Extract the (X, Y) coordinate from the center of the cell holding the provided text.  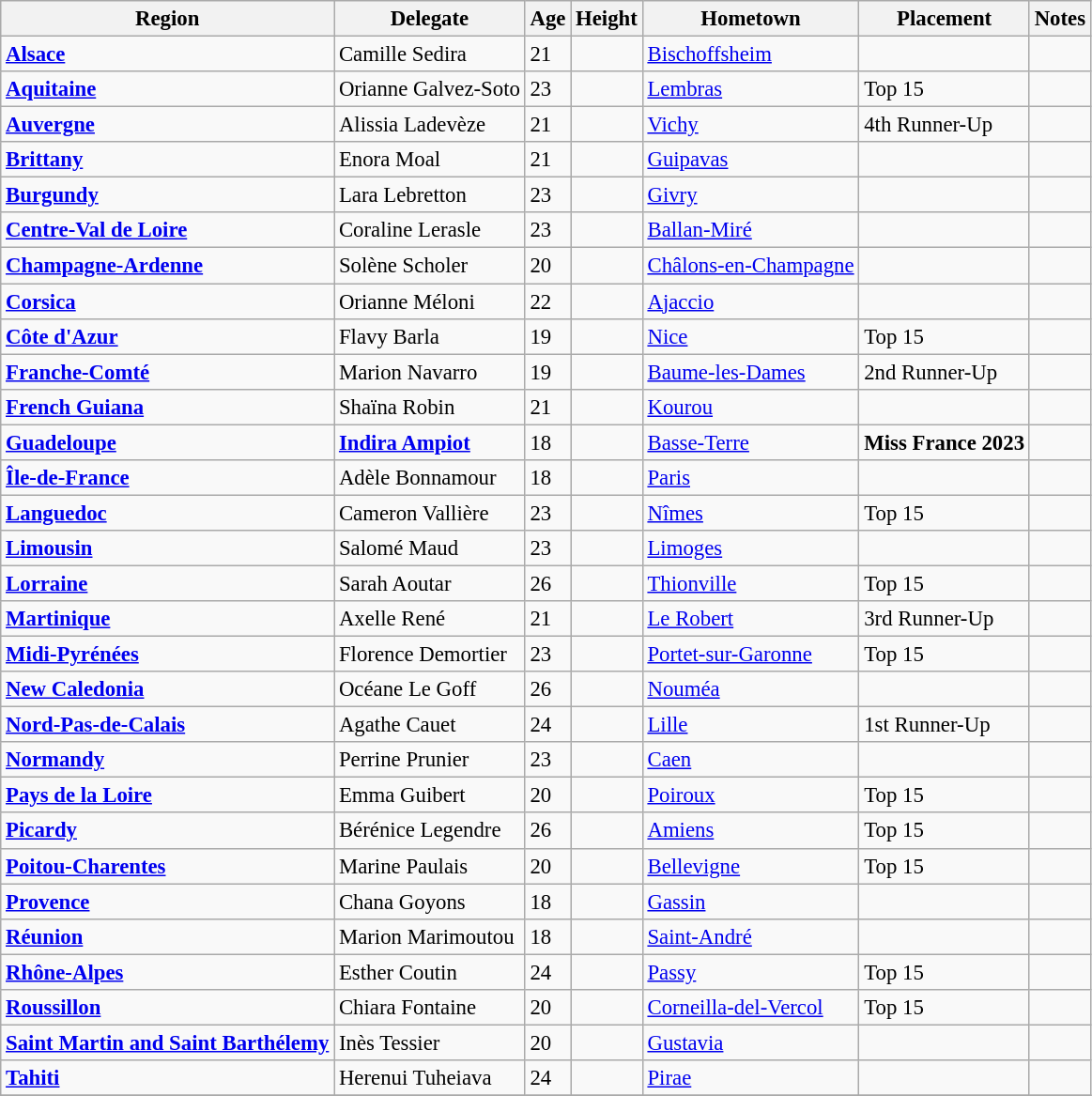
Tahiti (167, 1078)
Delegate (430, 19)
Sarah Aoutar (430, 583)
Aquitaine (167, 89)
Salomé Maud (430, 548)
Guadeloupe (167, 442)
Notes (1059, 19)
Midi-Pyrénées (167, 655)
Champagne-Ardenne (167, 266)
Esther Coutin (430, 972)
Brittany (167, 160)
Ajaccio (751, 301)
Rhône-Alpes (167, 972)
Marine Paulais (430, 866)
Cameron Vallière (430, 513)
Florence Demortier (430, 655)
Orianne Méloni (430, 301)
Pirae (751, 1078)
Region (167, 19)
Bischoffsheim (751, 54)
Adèle Bonnamour (430, 478)
Indira Ampiot (430, 442)
Orianne Galvez-Soto (430, 89)
Centre-Val de Loire (167, 230)
Provence (167, 902)
Inès Tessier (430, 1042)
Lembras (751, 89)
Perrine Prunier (430, 760)
Miss France 2023 (945, 442)
Solène Scholer (430, 266)
Nouméa (751, 689)
Bérénice Legendre (430, 831)
Réunion (167, 936)
Kourou (751, 407)
Picardy (167, 831)
Chiara Fontaine (430, 1008)
Herenui Tuheiava (430, 1078)
Bellevigne (751, 866)
Océane Le Goff (430, 689)
Lara Lebretton (430, 195)
New Caledonia (167, 689)
Nîmes (751, 513)
Burgundy (167, 195)
Basse-Terre (751, 442)
Axelle René (430, 619)
Hometown (751, 19)
Portet-sur-Garonne (751, 655)
Passy (751, 972)
Limousin (167, 548)
Marion Marimoutou (430, 936)
Nord-Pas-de-Calais (167, 725)
Lille (751, 725)
Chana Goyons (430, 902)
Auvergne (167, 125)
Languedoc (167, 513)
Shaïna Robin (430, 407)
Alissia Ladevèze (430, 125)
French Guiana (167, 407)
Vichy (751, 125)
Flavy Barla (430, 336)
Caen (751, 760)
Givry (751, 195)
3rd Runner-Up (945, 619)
Amiens (751, 831)
Age (548, 19)
Saint-André (751, 936)
Corneilla-del-Vercol (751, 1008)
1st Runner-Up (945, 725)
Baume-les-Dames (751, 372)
Le Robert (751, 619)
Franche-Comté (167, 372)
Thionville (751, 583)
Lorraine (167, 583)
Saint Martin and Saint Barthélemy (167, 1042)
Emma Guibert (430, 795)
Martinique (167, 619)
Placement (945, 19)
Marion Navarro (430, 372)
Corsica (167, 301)
Alsace (167, 54)
Normandy (167, 760)
Gassin (751, 902)
Agathe Cauet (430, 725)
Enora Moal (430, 160)
Pays de la Loire (167, 795)
Poiroux (751, 795)
Gustavia (751, 1042)
22 (548, 301)
Guipavas (751, 160)
Nice (751, 336)
Coraline Lerasle (430, 230)
2nd Runner-Up (945, 372)
Côte d'Azur (167, 336)
Camille Sedira (430, 54)
Châlons-en-Champagne (751, 266)
Île-de-France (167, 478)
Roussillon (167, 1008)
Limoges (751, 548)
Paris (751, 478)
Height (607, 19)
Ballan-Miré (751, 230)
4th Runner-Up (945, 125)
Poitou-Charentes (167, 866)
